Return [x, y] of the center of cell containing provided text 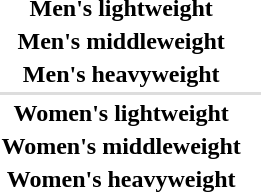
Women's middleweight [121, 146]
Men's heavyweight [121, 74]
Men's middleweight [121, 41]
Women's lightweight [121, 113]
